Scan for the cell matching the given text and deliver its [X, Y] coordinate at center. 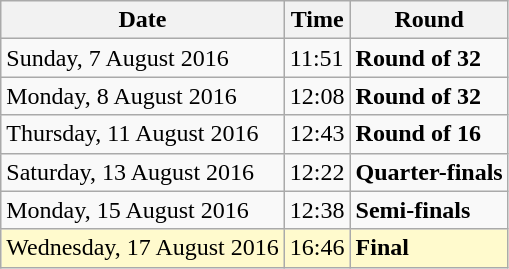
Semi-finals [429, 210]
12:22 [317, 172]
12:08 [317, 96]
11:51 [317, 58]
Round of 16 [429, 134]
Saturday, 13 August 2016 [143, 172]
Final [429, 248]
Thursday, 11 August 2016 [143, 134]
12:43 [317, 134]
Quarter-finals [429, 172]
Sunday, 7 August 2016 [143, 58]
Round [429, 20]
Time [317, 20]
Date [143, 20]
16:46 [317, 248]
Monday, 15 August 2016 [143, 210]
Monday, 8 August 2016 [143, 96]
12:38 [317, 210]
Wednesday, 17 August 2016 [143, 248]
